Detect which cell encompasses the target text, then output its (X, Y) center coordinate. 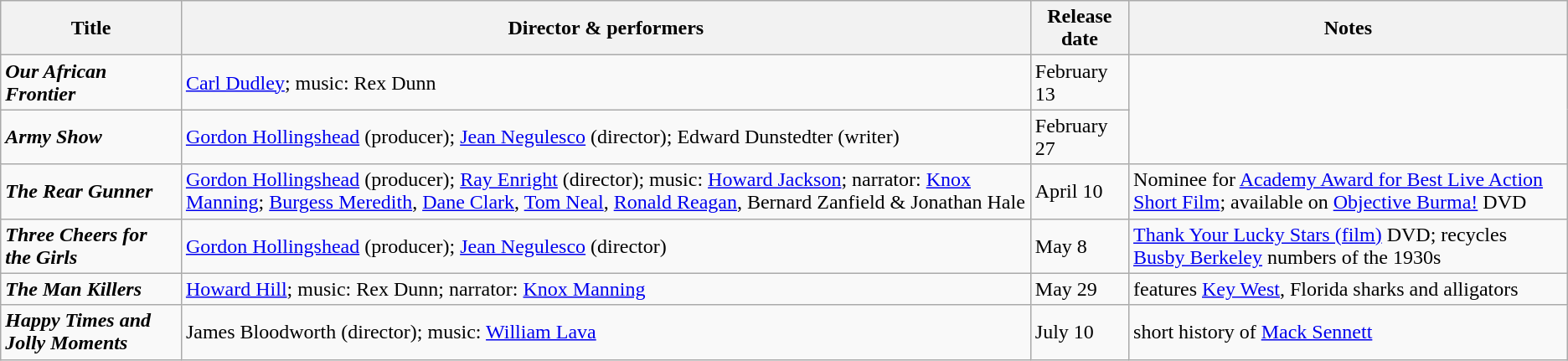
Army Show (91, 137)
Director & performers (606, 28)
Thank Your Lucky Stars (film) DVD; recycles Busby Berkeley numbers of the 1930s (1349, 246)
Carl Dudley; music: Rex Dunn (606, 82)
Title (91, 28)
features Key West, Florida sharks and alligators (1349, 289)
Our African Frontier (91, 82)
February 13 (1079, 82)
May 29 (1079, 289)
Gordon Hollingshead (producer); Jean Negulesco (director) (606, 246)
Release date (1079, 28)
Happy Times and Jolly Moments (91, 332)
The Man Killers (91, 289)
Howard Hill; music: Rex Dunn; narrator: Knox Manning (606, 289)
Three Cheers for the Girls (91, 246)
February 27 (1079, 137)
James Bloodworth (director); music: William Lava (606, 332)
The Rear Gunner (91, 191)
Notes (1349, 28)
Nominee for Academy Award for Best Live Action Short Film; available on Objective Burma! DVD (1349, 191)
May 8 (1079, 246)
July 10 (1079, 332)
short history of Mack Sennett (1349, 332)
Gordon Hollingshead (producer); Jean Negulesco (director); Edward Dunstedter (writer) (606, 137)
April 10 (1079, 191)
